Scan for the cell matching the given text and deliver its (X, Y) coordinate at center. 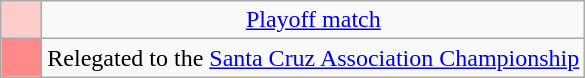
Relegated to the Santa Cruz Association Championship (314, 58)
Playoff match (314, 20)
